Identify which cell holds the provided text, then report its (x, y) central coordinate. 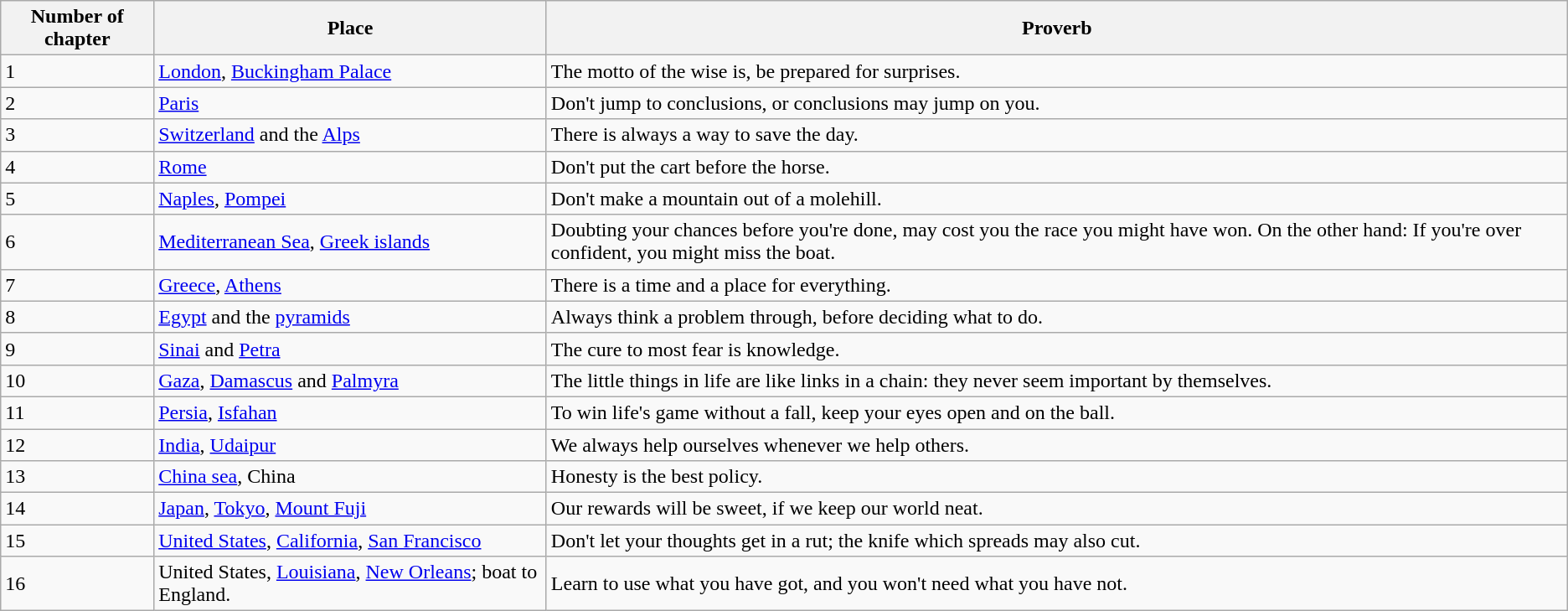
Don't put the cart before the horse. (1057, 167)
Don't make a mountain out of a molehill. (1057, 199)
United States, California, San Francisco (350, 541)
11 (77, 412)
12 (77, 445)
Our rewards will be sweet, if we keep our world neat. (1057, 509)
Paris (350, 103)
8 (77, 317)
Greece, Athens (350, 285)
Egypt and the pyramids (350, 317)
16 (77, 583)
There is always a way to save the day. (1057, 135)
Switzerland and the Alps (350, 135)
Don't let your thoughts get in a rut; the knife which spreads may also cut. (1057, 541)
To win life's game without a fall, keep your eyes open and on the ball. (1057, 412)
Don't jump to conclusions, or conclusions may jump on you. (1057, 103)
Gaza, Damascus and Palmyra (350, 381)
China sea, China (350, 477)
Persia, Isfahan (350, 412)
Sinai and Petra (350, 349)
Naples, Pompei (350, 199)
London, Buckingham Palace (350, 71)
We always help ourselves whenever we help others. (1057, 445)
Japan, Tokyo, Mount Fuji (350, 509)
United States, Louisiana, New Orleans; boat to England. (350, 583)
Proverb (1057, 28)
7 (77, 285)
Number of chapter (77, 28)
The cure to most fear is knowledge. (1057, 349)
15 (77, 541)
6 (77, 241)
Learn to use what you have got, and you won't need what you have not. (1057, 583)
3 (77, 135)
13 (77, 477)
14 (77, 509)
2 (77, 103)
5 (77, 199)
9 (77, 349)
The little things in life are like links in a chain: they never seem important by themselves. (1057, 381)
There is a time and a place for everything. (1057, 285)
10 (77, 381)
Honesty is the best policy. (1057, 477)
1 (77, 71)
The motto of the wise is, be prepared for surprises. (1057, 71)
Always think a problem through, before deciding what to do. (1057, 317)
India, Udaipur (350, 445)
Rome (350, 167)
Place (350, 28)
Mediterranean Sea, Greek islands (350, 241)
4 (77, 167)
